Find where the given text appears and provide that cell's center as [x, y] coordinate. 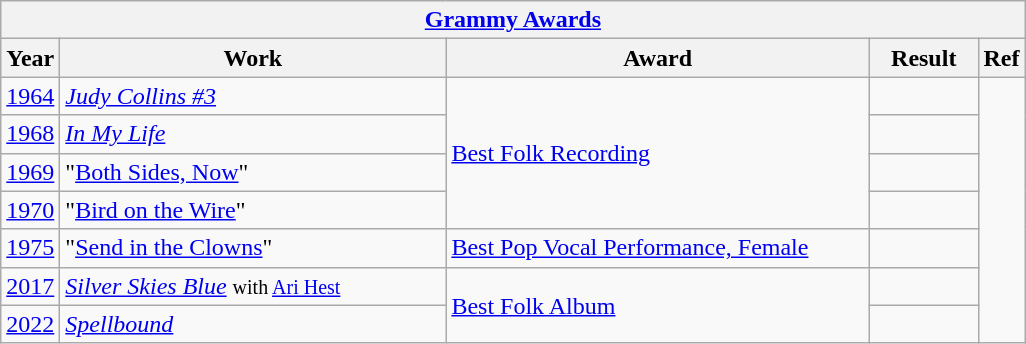
Best Folk Album [658, 305]
Spellbound [253, 324]
"Bird on the Wire" [253, 210]
Grammy Awards [513, 20]
2017 [30, 286]
1975 [30, 248]
Result [924, 58]
Best Folk Recording [658, 153]
Work [253, 58]
1970 [30, 210]
Ref [1002, 58]
In My Life [253, 134]
1969 [30, 172]
2022 [30, 324]
Year [30, 58]
Silver Skies Blue with Ari Hest [253, 286]
Award [658, 58]
Judy Collins #3 [253, 96]
"Send in the Clowns" [253, 248]
1964 [30, 96]
"Both Sides, Now" [253, 172]
1968 [30, 134]
Best Pop Vocal Performance, Female [658, 248]
